Return [X, Y] of the center of cell containing provided text 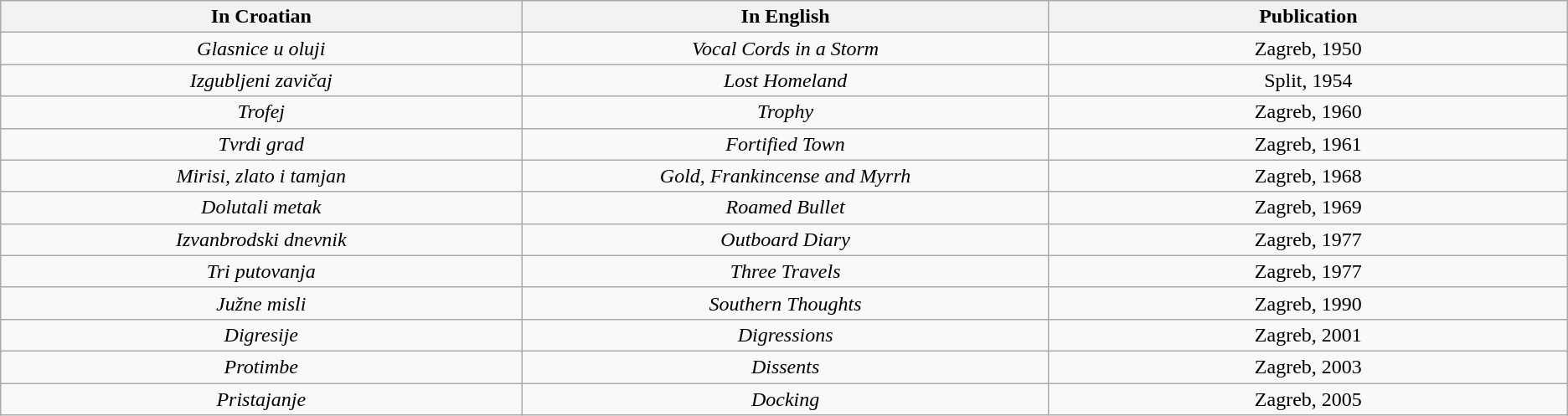
Zagreb, 2005 [1308, 399]
Zagreb, 2001 [1308, 335]
Zagreb, 1990 [1308, 303]
Tri putovanja [261, 271]
Vocal Cords in a Storm [786, 49]
Split, 1954 [1308, 80]
Izgubljeni zavičaj [261, 80]
Three Travels [786, 271]
Digressions [786, 335]
Glasnice u oluji [261, 49]
Zagreb, 1960 [1308, 112]
Fortified Town [786, 144]
Docking [786, 399]
Dolutali metak [261, 208]
Roamed Bullet [786, 208]
Zagreb, 1950 [1308, 49]
Digresije [261, 335]
Publication [1308, 17]
Lost Homeland [786, 80]
Outboard Diary [786, 239]
Southern Thoughts [786, 303]
Trophy [786, 112]
Protimbe [261, 367]
Pristajanje [261, 399]
Izvanbrodski dnevnik [261, 239]
Dissents [786, 367]
Mirisi, zlato i tamjan [261, 176]
Zagreb, 2003 [1308, 367]
Zagreb, 1961 [1308, 144]
In English [786, 17]
Zagreb, 1969 [1308, 208]
Južne misli [261, 303]
Gold, Frankincense and Myrrh [786, 176]
Zagreb, 1968 [1308, 176]
Trofej [261, 112]
Tvrdi grad [261, 144]
In Croatian [261, 17]
